Return the [X, Y] coordinate for the center point of the cell that contains the specified text.  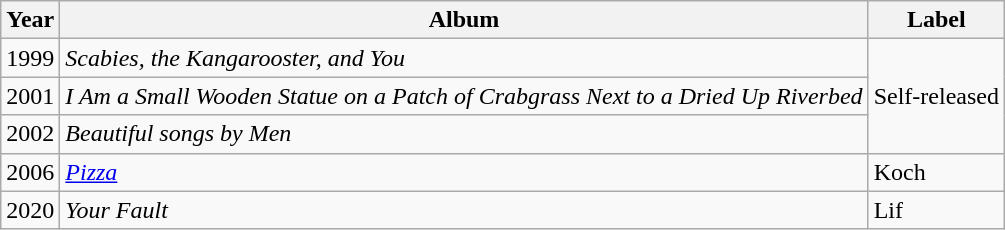
I Am a Small Wooden Statue on a Patch of Crabgrass Next to a Dried Up Riverbed [464, 96]
Koch [936, 172]
2002 [30, 134]
2020 [30, 210]
2006 [30, 172]
Scabies, the Kangarooster, and You [464, 58]
2001 [30, 96]
Your Fault [464, 210]
1999 [30, 58]
Year [30, 20]
Album [464, 20]
Lif [936, 210]
Label [936, 20]
Self-released [936, 96]
Beautiful songs by Men [464, 134]
Pizza [464, 172]
